For the text-containing cell, return its midpoint in [x, y] coordinate format. 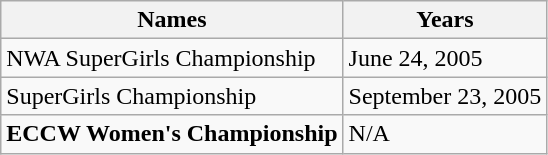
Names [172, 20]
NWA SuperGirls Championship [172, 58]
SuperGirls Championship [172, 96]
June 24, 2005 [445, 58]
N/A [445, 134]
Years [445, 20]
September 23, 2005 [445, 96]
ECCW Women's Championship [172, 134]
